Determine the [X, Y] coordinate at the center of the cell enclosing the given text.  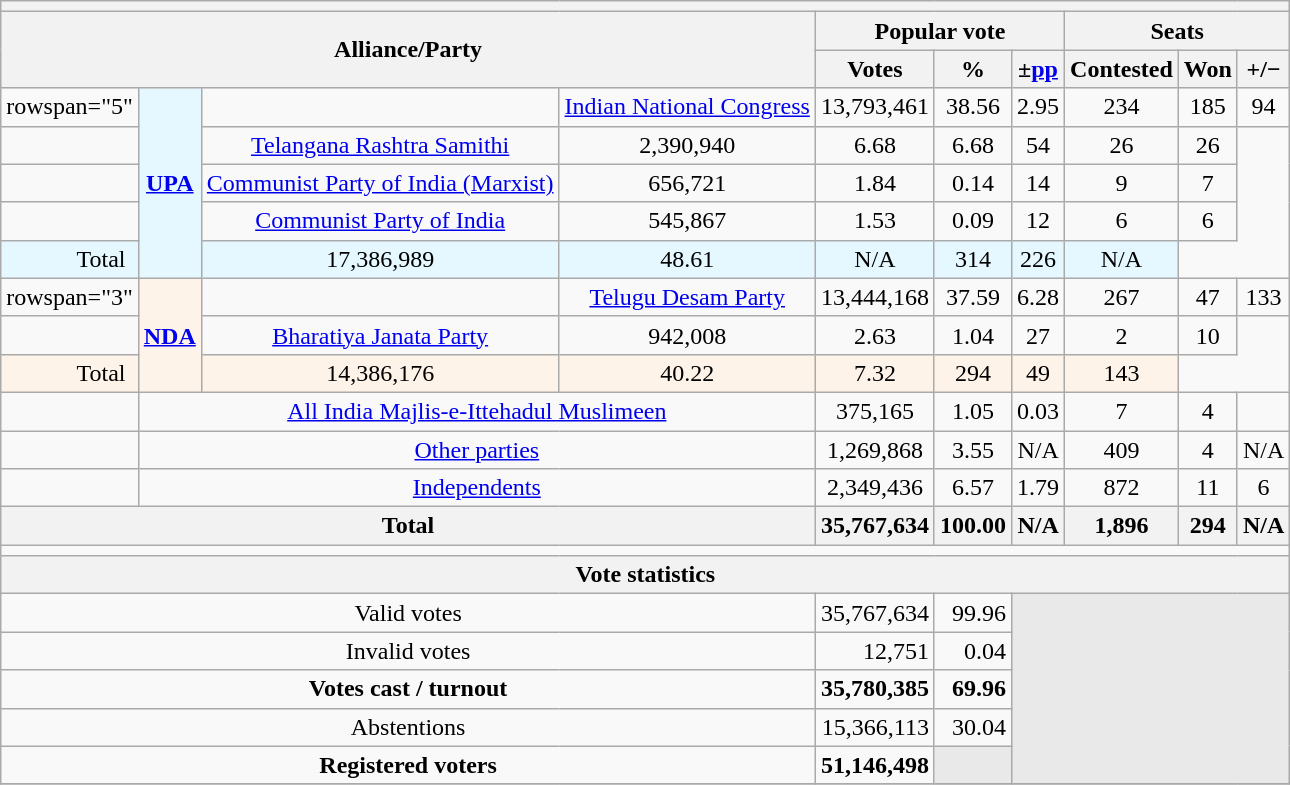
Popular vote [940, 31]
1.05 [972, 411]
0.03 [1038, 411]
Won [1208, 69]
2.95 [1038, 107]
234 [1122, 107]
Valid votes [408, 613]
Telugu Desam Party [687, 297]
Abstentions [408, 727]
2,390,940 [687, 145]
6.57 [972, 488]
99.96 [972, 613]
Bharatiya Janata Party [380, 335]
0.04 [972, 651]
Votes [874, 69]
Other parties [476, 449]
1.04 [972, 335]
47 [1208, 297]
11 [1208, 488]
0.14 [972, 183]
Telangana Rashtra Samithi [380, 145]
133 [1263, 297]
% [972, 69]
Seats [1178, 31]
±pp [1038, 69]
267 [1122, 297]
94 [1263, 107]
9 [1122, 183]
942,008 [687, 335]
100.00 [972, 526]
Communist Party of India [380, 221]
rowspan="3" [70, 297]
40.22 [687, 373]
27 [1038, 335]
35,780,385 [874, 689]
185 [1208, 107]
37.59 [972, 297]
0.09 [972, 221]
All India Majlis-e-Ittehadul Muslimeen [476, 411]
49 [1038, 373]
1.84 [874, 183]
54 [1038, 145]
13,444,168 [874, 297]
Registered voters [408, 765]
1.53 [874, 221]
Indian National Congress [687, 107]
3.55 [972, 449]
12 [1038, 221]
Independents [476, 488]
14 [1038, 183]
1,269,868 [874, 449]
226 [1038, 259]
13,793,461 [874, 107]
Communist Party of India (Marxist) [380, 183]
17,386,989 [380, 259]
Votes cast / turnout [408, 689]
NDA [170, 335]
rowspan="5" [70, 107]
Invalid votes [408, 651]
30.04 [972, 727]
872 [1122, 488]
545,867 [687, 221]
Contested [1122, 69]
69.96 [972, 689]
314 [972, 259]
409 [1122, 449]
14,386,176 [380, 373]
12,751 [874, 651]
+/− [1263, 69]
143 [1122, 373]
38.56 [972, 107]
51,146,498 [874, 765]
Alliance/Party [408, 50]
1,896 [1122, 526]
375,165 [874, 411]
6.28 [1038, 297]
10 [1208, 335]
2.63 [874, 335]
1.79 [1038, 488]
656,721 [687, 183]
Vote statistics [646, 575]
UPA [170, 183]
7.32 [874, 373]
15,366,113 [874, 727]
2,349,436 [874, 488]
48.61 [687, 259]
2 [1122, 335]
